Locate the cell with the specified text and output its [X, Y] center coordinate. 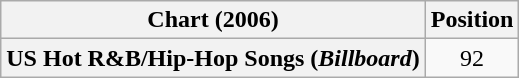
Position [472, 20]
US Hot R&B/Hip-Hop Songs (Billboard) [213, 58]
92 [472, 58]
Chart (2006) [213, 20]
